Output the (x, y) coordinate of the center of the cell containing the given text.  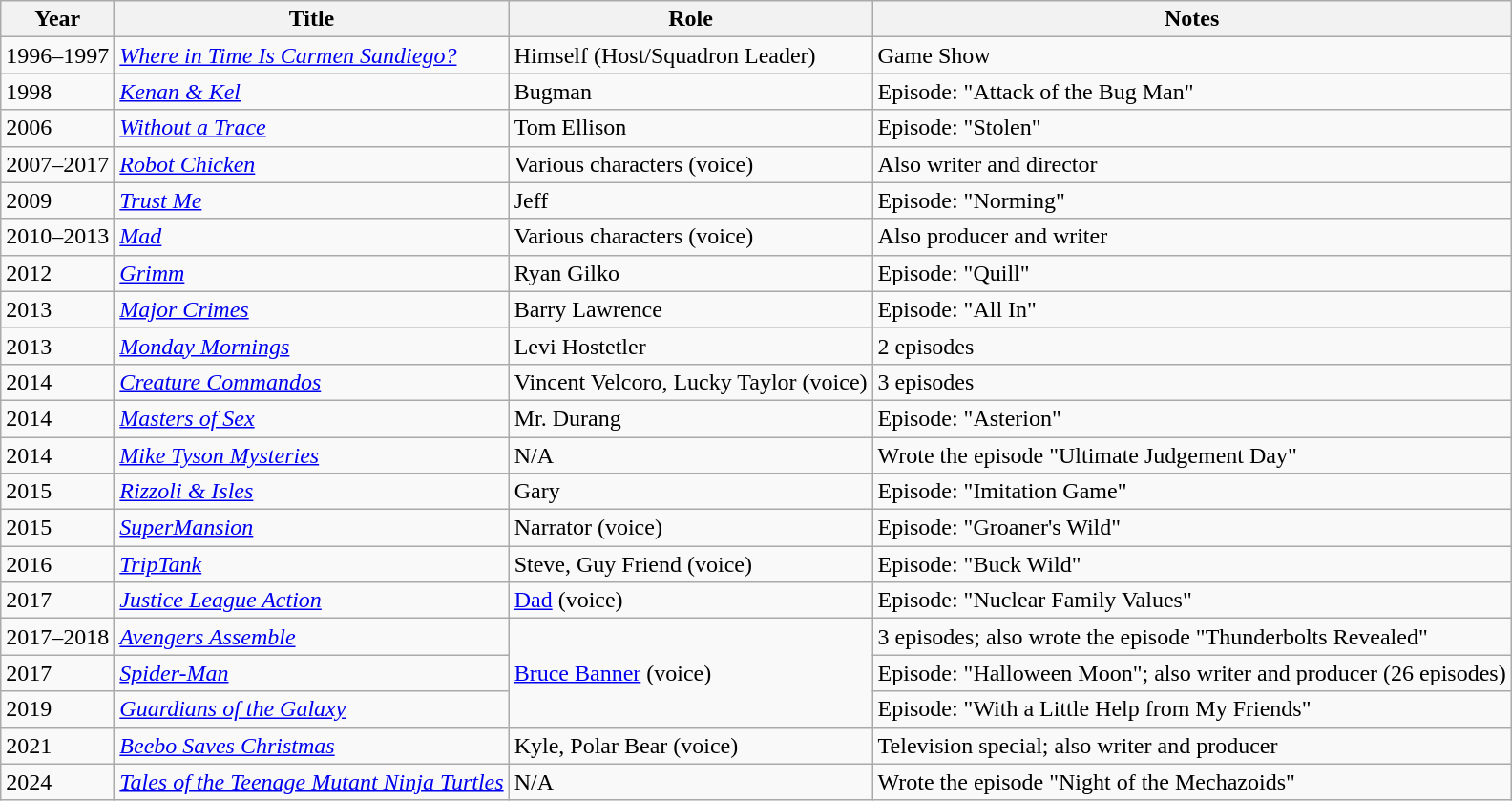
Episode: "Nuclear Family Values" (1191, 601)
Mad (311, 237)
2024 (57, 782)
3 episodes (1191, 382)
2021 (57, 746)
Episode: "Imitation Game" (1191, 492)
Robot Chicken (311, 164)
2006 (57, 128)
Role (691, 19)
Title (311, 19)
Narrator (voice) (691, 528)
Barry Lawrence (691, 309)
2016 (57, 564)
Levi Hostetler (691, 346)
Wrote the episode "Ultimate Judgement Day" (1191, 455)
Kyle, Polar Bear (voice) (691, 746)
Grimm (311, 273)
Episode: "Groaner's Wild" (1191, 528)
Creature Commandos (311, 382)
Jeff (691, 200)
Episode: "With a Little Help from My Friends" (1191, 709)
Vincent Velcoro, Lucky Taylor (voice) (691, 382)
Also producer and writer (1191, 237)
Masters of Sex (311, 418)
Gary (691, 492)
Justice League Action (311, 601)
2007–2017 (57, 164)
Without a Trace (311, 128)
Mr. Durang (691, 418)
Episode: "Attack of the Bug Man" (1191, 92)
Where in Time Is Carmen Sandiego? (311, 55)
1998 (57, 92)
Rizzoli & Isles (311, 492)
TripTank (311, 564)
Dad (voice) (691, 601)
Mike Tyson Mysteries (311, 455)
Episode: "Quill" (1191, 273)
Monday Mornings (311, 346)
Himself (Host/Squadron Leader) (691, 55)
Also writer and director (1191, 164)
Episode: "Norming" (1191, 200)
Episode: "Halloween Moon"; also writer and producer (26 episodes) (1191, 673)
Episode: "Buck Wild" (1191, 564)
Wrote the episode "Night of the Mechazoids" (1191, 782)
2019 (57, 709)
Steve, Guy Friend (voice) (691, 564)
Episode: "All In" (1191, 309)
Ryan Gilko (691, 273)
1996–1997 (57, 55)
Beebo Saves Christmas (311, 746)
Kenan & Kel (311, 92)
Game Show (1191, 55)
Year (57, 19)
2 episodes (1191, 346)
2017–2018 (57, 637)
Spider-Man (311, 673)
Television special; also writer and producer (1191, 746)
Guardians of the Galaxy (311, 709)
Tom Ellison (691, 128)
Avengers Assemble (311, 637)
Episode: "Asterion" (1191, 418)
Episode: "Stolen" (1191, 128)
Bugman (691, 92)
SuperMansion (311, 528)
Notes (1191, 19)
Bruce Banner (voice) (691, 673)
3 episodes; also wrote the episode "Thunderbolts Revealed" (1191, 637)
Major Crimes (311, 309)
2010–2013 (57, 237)
2012 (57, 273)
Trust Me (311, 200)
2009 (57, 200)
Tales of the Teenage Mutant Ninja Turtles (311, 782)
